Extract the (x, y) coordinate from the center of the cell holding the provided text.  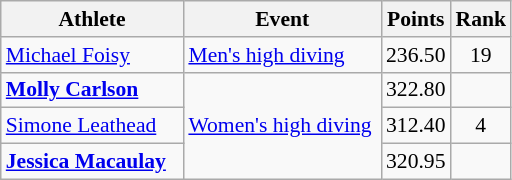
Simone Leathead (92, 126)
312.40 (416, 126)
236.50 (416, 55)
Men's high diving (282, 55)
19 (480, 55)
320.95 (416, 162)
Jessica Macaulay (92, 162)
Molly Carlson (92, 90)
Rank (480, 19)
Athlete (92, 19)
4 (480, 126)
Points (416, 19)
Michael Foisy (92, 55)
Women's high diving (282, 126)
Event (282, 19)
322.80 (416, 90)
